Locate the cell with the specified text and output its [X, Y] center coordinate. 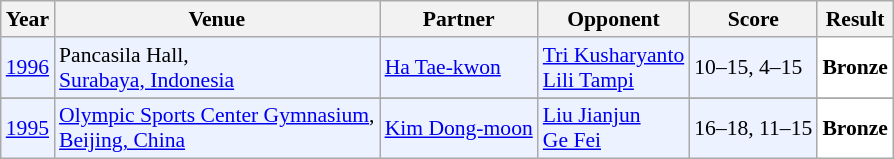
Venue [217, 19]
Olympic Sports Center Gymnasium,Beijing, China [217, 128]
Tri Kusharyanto Lili Tampi [614, 68]
Opponent [614, 19]
1995 [28, 128]
10–15, 4–15 [753, 68]
Kim Dong-moon [459, 128]
1996 [28, 68]
Ha Tae-kwon [459, 68]
Partner [459, 19]
Liu Jianjun Ge Fei [614, 128]
Result [855, 19]
Pancasila Hall,Surabaya, Indonesia [217, 68]
16–18, 11–15 [753, 128]
Year [28, 19]
Score [753, 19]
